For the text-containing cell, return its midpoint in (x, y) coordinate format. 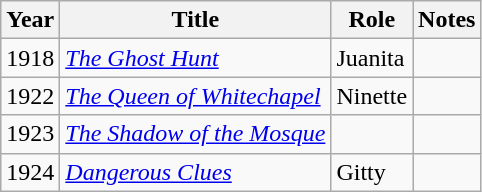
Dangerous Clues (196, 172)
Gitty (372, 172)
1923 (30, 134)
Year (30, 20)
The Ghost Hunt (196, 58)
Juanita (372, 58)
Ninette (372, 96)
1924 (30, 172)
The Queen of Whitechapel (196, 96)
1922 (30, 96)
Title (196, 20)
Role (372, 20)
Notes (447, 20)
1918 (30, 58)
The Shadow of the Mosque (196, 134)
